For the text-containing cell, return its midpoint in [x, y] coordinate format. 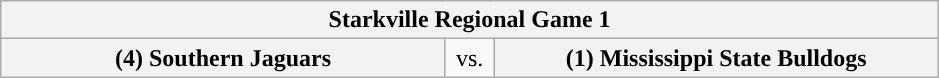
Starkville Regional Game 1 [470, 20]
(1) Mississippi State Bulldogs [716, 58]
vs. [470, 58]
(4) Southern Jaguars [224, 58]
